Find where the given text appears and provide that cell's center as (X, Y) coordinate. 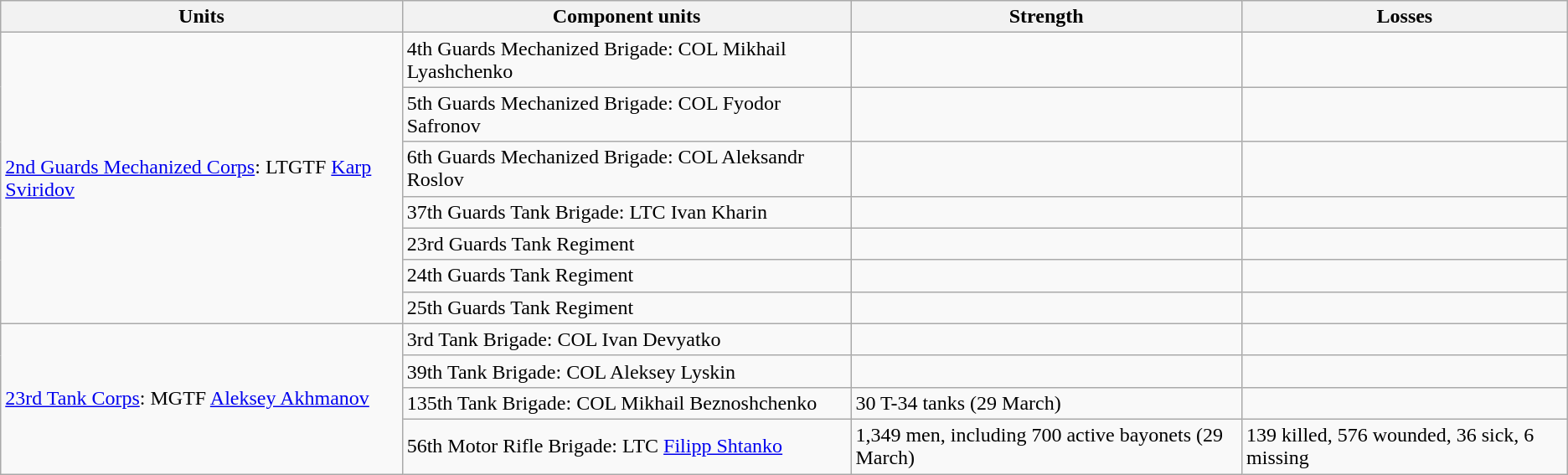
135th Tank Brigade: COL Mikhail Beznoshchenko (627, 403)
Strength (1047, 17)
23rd Guards Tank Regiment (627, 244)
1,349 men, including 700 active bayonets (29 March) (1047, 446)
37th Guards Tank Brigade: LTC Ivan Kharin (627, 212)
6th Guards Mechanized Brigade: COL Aleksandr Roslov (627, 169)
39th Tank Brigade: COL Aleksey Lyskin (627, 371)
2nd Guards Mechanized Corps: LTGTF Karp Sviridov (201, 178)
4th Guards Mechanized Brigade: COL Mikhail Lyashchenko (627, 60)
Units (201, 17)
Component units (627, 17)
Losses (1406, 17)
139 killed, 576 wounded, 36 sick, 6 missing (1406, 446)
24th Guards Tank Regiment (627, 276)
56th Motor Rifle Brigade: LTC Filipp Shtanko (627, 446)
23rd Tank Corps: MGTF Aleksey Akhmanov (201, 399)
5th Guards Mechanized Brigade: COL Fyodor Safronov (627, 114)
30 T-34 tanks (29 March) (1047, 403)
25th Guards Tank Regiment (627, 307)
3rd Tank Brigade: COL Ivan Devyatko (627, 339)
